Capture the cell that displays the provided text and extract its [x, y] central coordinate. 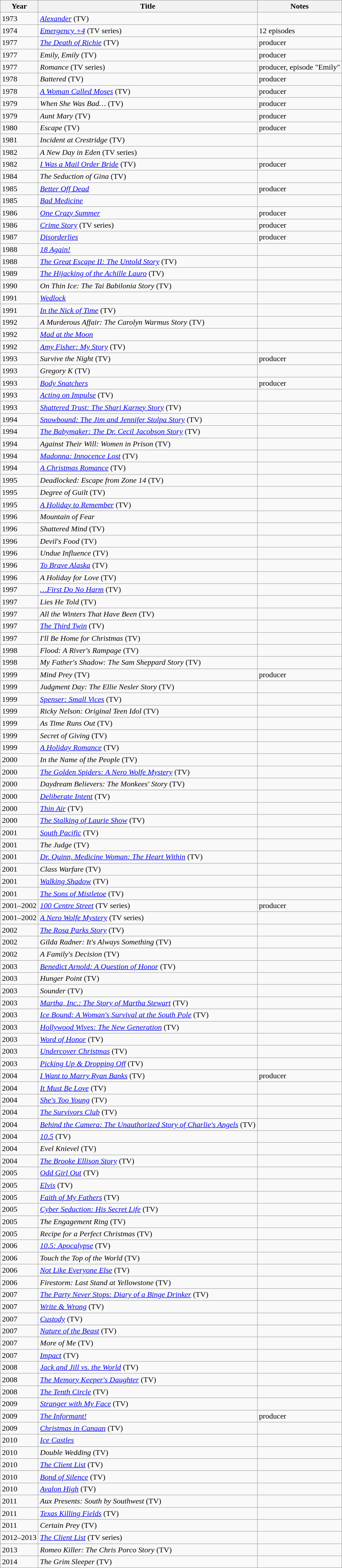
Notes [300, 6]
Bad Medicine [148, 201]
A Nero Wolfe Mystery (TV series) [148, 918]
A Woman Called Moses (TV) [148, 91]
Custody (TV) [148, 1319]
2012–2013 [19, 1538]
Daydream Believers: The Monkees' Story (TV) [148, 784]
The Third Twin (TV) [148, 626]
Emily, Emily (TV) [148, 55]
Against Their Will: Women in Prison (TV) [148, 444]
Nature of the Beast (TV) [148, 1331]
Stranger with My Face (TV) [148, 1404]
Incident at Crestridge (TV) [148, 140]
Devil's Food (TV) [148, 541]
Behind the Camera: The Unauthorized Story of Charlie's Angels (TV) [148, 1124]
Picking Up & Dropping Off (TV) [148, 1064]
A Family's Decision (TV) [148, 954]
Odd Girl Out (TV) [148, 1173]
Undercover Christmas (TV) [148, 1051]
A Holiday for Love (TV) [148, 578]
Walking Shadow (TV) [148, 881]
Evel Knievel (TV) [148, 1149]
Martha, Inc.: The Story of Martha Stewart (TV) [148, 1003]
When She Was Bad… (TV) [148, 103]
Lies He Told (TV) [148, 602]
Secret of Giving (TV) [148, 735]
Hollywood Wives: The New Generation (TV) [148, 1027]
producer, episode "Emily" [300, 67]
1984 [19, 177]
Battered (TV) [148, 79]
Judgment Day: The Ellie Nesler Story (TV) [148, 687]
The Great Escape II: The Untold Story (TV) [148, 261]
I'll Be Home for Christmas (TV) [148, 638]
Mind Prey (TV) [148, 675]
Hunger Point (TV) [148, 979]
My Father's Shadow: The Sam Sheppard Story (TV) [148, 663]
More of Me (TV) [148, 1343]
Mad at the Moon [148, 334]
Romeo Killer: The Chris Porco Story (TV) [148, 1550]
Cyber Seduction: His Secret Life (TV) [148, 1209]
A Christmas Romance (TV) [148, 468]
Amy Fisher: My Story (TV) [148, 346]
In the Nick of Time (TV) [148, 310]
Better Off Dead [148, 189]
1973 [19, 19]
Certain Prey (TV) [148, 1526]
To Brave Alaska (TV) [148, 565]
Spenser: Small Vices (TV) [148, 699]
A Murderous Affair: The Carolyn Warmus Story (TV) [148, 322]
Gilda Radner: It's Always Something (TV) [148, 942]
Degree of Guilt (TV) [148, 492]
Undue Influence (TV) [148, 553]
The Stalking of Laurie Show (TV) [148, 821]
The Memory Keeper's Daughter (TV) [148, 1380]
The Golden Spiders: A Nero Wolfe Mystery (TV) [148, 772]
Emergency +4 (TV series) [148, 31]
18 Again! [148, 249]
Benedict Arnold: A Question of Honor (TV) [148, 966]
Firestorm: Last Stand at Yellowstone (TV) [148, 1282]
The Survivors Club (TV) [148, 1112]
Crime Story (TV series) [148, 225]
South Pacific (TV) [148, 833]
Ice Bound: A Woman's Survival at the South Pole (TV) [148, 1015]
Snowbound: The Jim and Jennifer Stolpa Story (TV) [148, 420]
Ricky Nelson: Original Teen Idol (TV) [148, 711]
Survive the Night (TV) [148, 359]
Texas Killing Fields (TV) [148, 1513]
Faith of My Fathers (TV) [148, 1197]
Shattered Mind (TV) [148, 529]
1987 [19, 237]
A Holiday to Remember (TV) [148, 504]
10.5 (TV) [148, 1137]
1990 [19, 286]
1981 [19, 140]
I Want to Marry Ryan Banks (TV) [148, 1076]
Wedlock [148, 298]
Class Warfare (TV) [148, 869]
Disorderlies [148, 237]
Body Snatchers [148, 383]
The Grim Sleeper (TV) [148, 1562]
Alexander (TV) [148, 19]
Recipe for a Perfect Christmas (TV) [148, 1234]
The Informant! [148, 1416]
All the Winters That Have Been (TV) [148, 614]
1974 [19, 31]
10.5: Apocalypse (TV) [148, 1246]
Ice Castles [148, 1440]
One Crazy Summer [148, 213]
Romance (TV series) [148, 67]
The Babymaker: The Dr. Cecil Jacobson Story (TV) [148, 432]
The Client List (TV series) [148, 1538]
The Party Never Stops: Diary of a Binge Drinker (TV) [148, 1294]
Sounder (TV) [148, 991]
The Hijacking of the Achille Lauro (TV) [148, 274]
Christmas in Canaan (TV) [148, 1428]
Escape (TV) [148, 128]
Thin Air (TV) [148, 808]
The Engagement Ring (TV) [148, 1222]
Deliberate Intent (TV) [148, 796]
Title [148, 6]
A New Day in Eden (TV series) [148, 152]
The Judge (TV) [148, 845]
As Time Runs Out (TV) [148, 723]
2014 [19, 1562]
The Client List (TV) [148, 1465]
Touch the Top of the World (TV) [148, 1258]
Shattered Trust: The Shari Karney Story (TV) [148, 407]
Mountain of Fear [148, 517]
On Thin Ice: The Tai Babilonia Story (TV) [148, 286]
The Death of Richie (TV) [148, 43]
Avalon High (TV) [148, 1489]
Double Wedding (TV) [148, 1452]
Write & Wrong (TV) [148, 1307]
Gregory K (TV) [148, 371]
Flood: A River's Rampage (TV) [148, 650]
Elvis (TV) [148, 1185]
100 Centre Street (TV series) [148, 905]
Year [19, 6]
Bond of Silence (TV) [148, 1477]
Deadlocked: Escape from Zone 14 (TV) [148, 480]
1989 [19, 274]
A Holiday Romance (TV) [148, 748]
Madonna: Innocence Lost (TV) [148, 456]
In the Name of the People (TV) [148, 760]
Aunt Mary (TV) [148, 116]
Dr. Quinn, Medicine Woman: The Heart Within (TV) [148, 857]
The Seduction of Gina (TV) [148, 177]
It Must Be Love (TV) [148, 1088]
Aux Presents: South by Southwest (TV) [148, 1501]
The Sons of Mistletoe (TV) [148, 893]
Not Like Everyone Else (TV) [148, 1270]
She's Too Young (TV) [148, 1100]
I Was a Mail Order Bride (TV) [148, 164]
Jack and Jill vs. the World (TV) [148, 1367]
The Tenth Circle (TV) [148, 1392]
1980 [19, 128]
2013 [19, 1550]
Impact (TV) [148, 1355]
…First Do No Harm (TV) [148, 590]
Acting on Impulse (TV) [148, 395]
The Rosa Parks Story (TV) [148, 930]
The Brooke Ellison Story (TV) [148, 1161]
Word of Honor (TV) [148, 1039]
12 episodes [300, 31]
